Return the (X, Y) coordinate for the center point of the cell that contains the specified text.  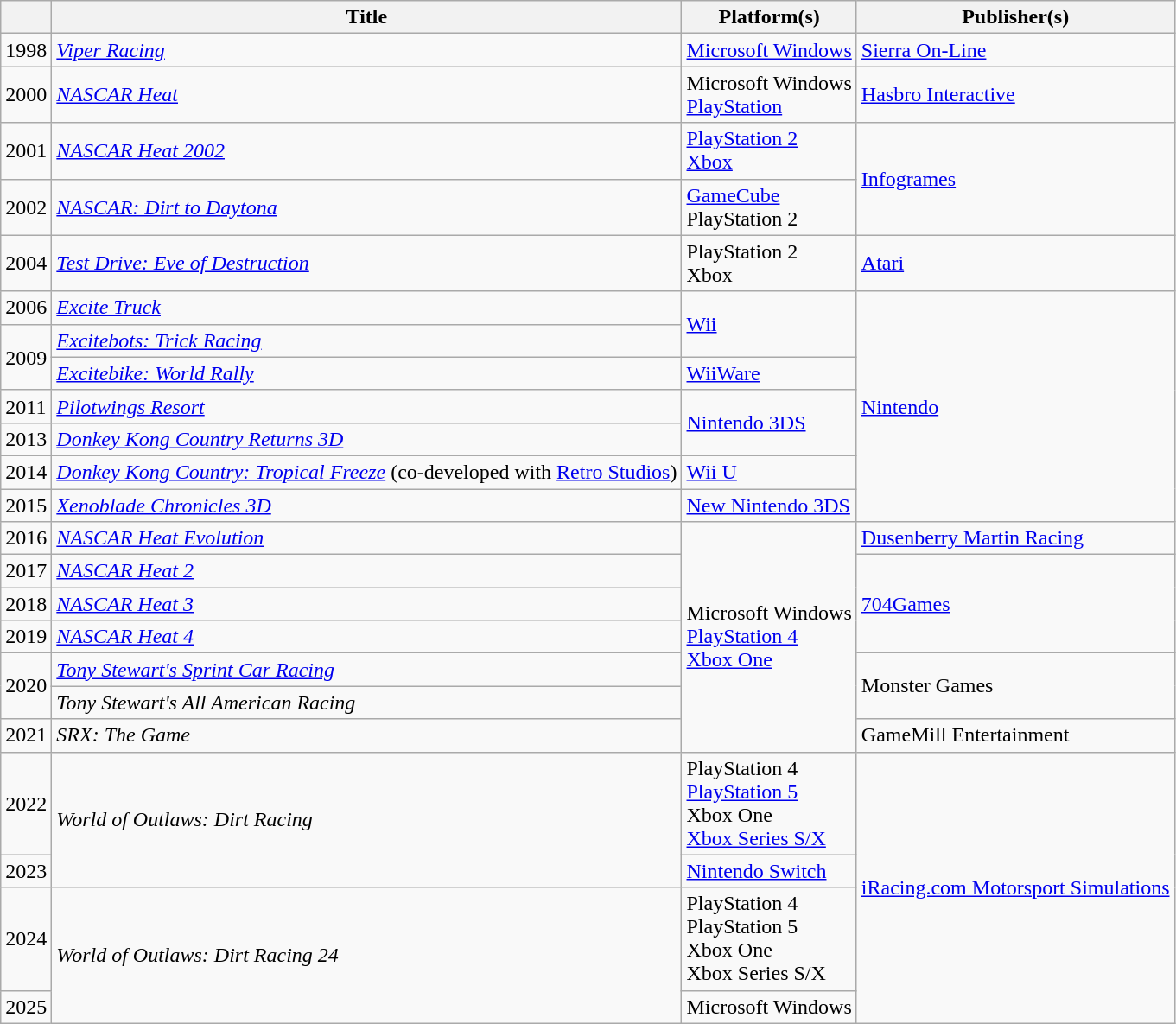
Tony Stewart's Sprint Car Racing (366, 670)
Sierra On-Line (1015, 50)
2020 (26, 686)
Nintendo Switch (769, 871)
Publisher(s) (1015, 17)
2024 (26, 938)
Donkey Kong Country: Tropical Freeze (co-developed with Retro Studios) (366, 472)
NASCAR Heat (366, 95)
New Nintendo 3DS (769, 506)
Excitebots: Trick Racing (366, 340)
Microsoft WindowsPlayStation 4Xbox One (769, 637)
Donkey Kong Country Returns 3D (366, 439)
Tony Stewart's All American Racing (366, 703)
Excite Truck (366, 308)
Atari (1015, 263)
2016 (26, 538)
2009 (26, 357)
GameMill Entertainment (1015, 735)
NASCAR Heat 2 (366, 571)
GameCubePlayStation 2 (769, 207)
SRX: The Game (366, 735)
Pilotwings Resort (366, 406)
2015 (26, 506)
Wii (769, 324)
Viper Racing (366, 50)
NASCAR Heat 4 (366, 637)
Monster Games (1015, 686)
1998 (26, 50)
2018 (26, 604)
Dusenberry Martin Racing (1015, 538)
NASCAR Heat Evolution (366, 538)
2013 (26, 439)
2019 (26, 637)
2023 (26, 871)
2021 (26, 735)
Infogrames (1015, 179)
2000 (26, 95)
2025 (26, 1007)
Platform(s) (769, 17)
2017 (26, 571)
NASCAR Heat 2002 (366, 150)
Nintendo 3DS (769, 423)
World of Outlaws: Dirt Racing 24 (366, 956)
Test Drive: Eve of Destruction (366, 263)
Xenoblade Chronicles 3D (366, 506)
Nintendo (1015, 406)
Title (366, 17)
2001 (26, 150)
2011 (26, 406)
iRacing.com Motorsport Simulations (1015, 887)
NASCAR Heat 3 (366, 604)
NASCAR: Dirt to Daytona (366, 207)
2006 (26, 308)
Hasbro Interactive (1015, 95)
World of Outlaws: Dirt Racing (366, 819)
2014 (26, 472)
Microsoft WindowsPlayStation (769, 95)
2022 (26, 804)
2002 (26, 207)
704Games (1015, 604)
Wii U (769, 472)
2004 (26, 263)
Excitebike: World Rally (366, 373)
WiiWare (769, 373)
